Identify which cell holds the provided text, then report its (X, Y) central coordinate. 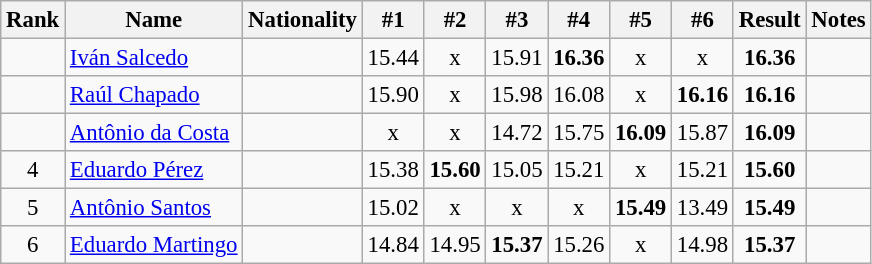
14.84 (393, 245)
Result (770, 20)
#6 (703, 20)
14.95 (455, 245)
#2 (455, 20)
Rank (33, 20)
Iván Salcedo (154, 58)
Antônio Santos (154, 208)
Notes (838, 20)
13.49 (703, 208)
16.08 (579, 95)
14.72 (517, 133)
Eduardo Martingo (154, 245)
5 (33, 208)
15.26 (579, 245)
Antônio da Costa (154, 133)
15.75 (579, 133)
15.05 (517, 170)
15.90 (393, 95)
#4 (579, 20)
#3 (517, 20)
15.44 (393, 58)
6 (33, 245)
Name (154, 20)
15.38 (393, 170)
4 (33, 170)
Raúl Chapado (154, 95)
#1 (393, 20)
15.02 (393, 208)
Eduardo Pérez (154, 170)
14.98 (703, 245)
15.98 (517, 95)
15.91 (517, 58)
15.87 (703, 133)
#5 (641, 20)
Nationality (302, 20)
